Find where the given text appears and provide that cell's center as (x, y) coordinate. 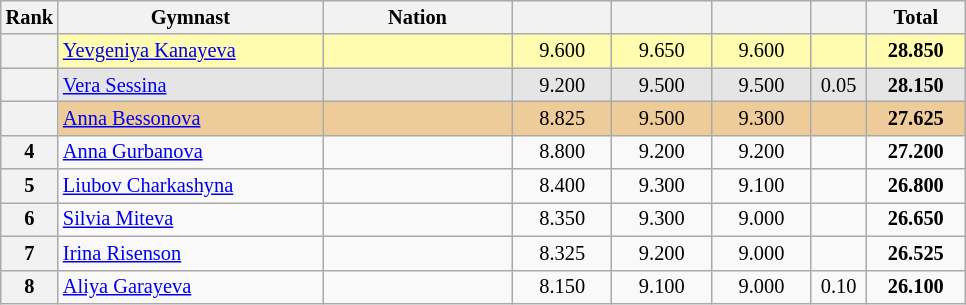
8.150 (562, 287)
27.625 (916, 118)
8.350 (562, 219)
Nation (418, 17)
8.825 (562, 118)
8.400 (562, 186)
8.325 (562, 253)
4 (30, 152)
28.850 (916, 51)
28.150 (916, 85)
Total (916, 17)
Gymnast (190, 17)
9.650 (662, 51)
0.05 (838, 85)
26.800 (916, 186)
Aliya Garayeva (190, 287)
Silvia Miteva (190, 219)
5 (30, 186)
Anna Bessonova (190, 118)
Vera Sessina (190, 85)
Yevgeniya Kanayeva (190, 51)
Rank (30, 17)
8 (30, 287)
8.800 (562, 152)
Liubov Charkashyna (190, 186)
7 (30, 253)
27.200 (916, 152)
26.650 (916, 219)
6 (30, 219)
26.525 (916, 253)
0.10 (838, 287)
Anna Gurbanova (190, 152)
Irina Risenson (190, 253)
26.100 (916, 287)
